From the cell containing the given text, extract its center point as [X, Y] coordinate. 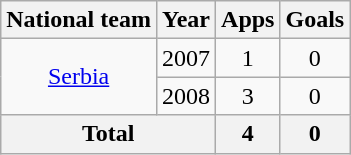
3 [248, 96]
Year [186, 20]
Apps [248, 20]
1 [248, 58]
Serbia [79, 77]
2007 [186, 58]
National team [79, 20]
Goals [315, 20]
2008 [186, 96]
4 [248, 134]
Total [108, 134]
